Locate the cell with the specified text and output its [x, y] center coordinate. 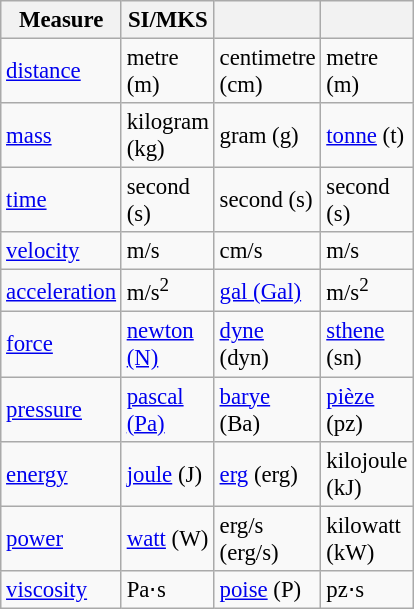
velocity [62, 251]
power [62, 538]
time [62, 200]
kilogram (kg) [168, 136]
distance [62, 72]
SI/MKS [168, 20]
energy [62, 474]
pièze (pz) [367, 410]
Measure [62, 20]
tonne (t) [367, 136]
kilowatt (kW) [367, 538]
viscosity [62, 589]
poise (P) [268, 589]
kilojoule (kJ) [367, 474]
acceleration [62, 291]
mass [62, 136]
joule (J) [168, 474]
newton (N) [168, 344]
pressure [62, 410]
watt (W) [168, 538]
gram (g) [268, 136]
cm/s [268, 251]
barye (Ba) [268, 410]
gal (Gal) [268, 291]
pz⋅s [367, 589]
Pa⋅s [168, 589]
dyne (dyn) [268, 344]
force [62, 344]
erg (erg) [268, 474]
erg/s (erg/s) [268, 538]
sthene (sn) [367, 344]
pascal (Pa) [168, 410]
centimetre (cm) [268, 72]
